Determine the [X, Y] coordinate at the center of the cell enclosing the given text.  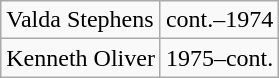
Kenneth Oliver [81, 58]
cont.–1974 [219, 20]
Valda Stephens [81, 20]
1975–cont. [219, 58]
